Detect which cell encompasses the target text, then output its [X, Y] center coordinate. 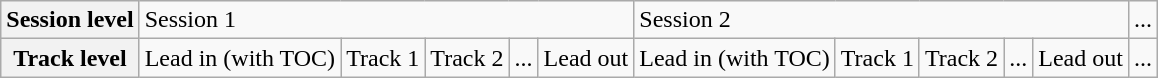
Session 2 [882, 20]
Session level [70, 20]
Track level [70, 58]
Session 1 [386, 20]
